From the cell containing the given text, extract its center point as [X, Y] coordinate. 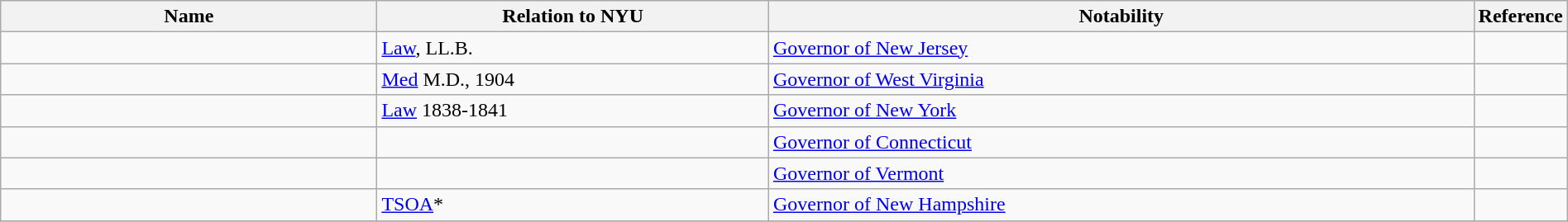
Notability [1121, 17]
Law, LL.B. [573, 48]
Governor of West Virginia [1121, 79]
Governor of New York [1121, 111]
Law 1838-1841 [573, 111]
Governor of New Hampshire [1121, 205]
Governor of Vermont [1121, 173]
Med M.D., 1904 [573, 79]
TSOA* [573, 205]
Name [189, 17]
Governor of New Jersey [1121, 48]
Governor of Connecticut [1121, 142]
Reference [1520, 17]
Relation to NYU [573, 17]
